Identify which cell holds the provided text, then report its [X, Y] central coordinate. 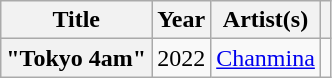
Artist(s) [266, 20]
"Tokyo 4am" [76, 58]
2022 [182, 58]
Title [76, 20]
Chanmina [266, 58]
Year [182, 20]
